Locate the cell with the specified text and output its (x, y) center coordinate. 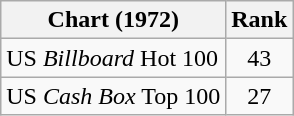
Rank (260, 20)
43 (260, 58)
Chart (1972) (114, 20)
US Billboard Hot 100 (114, 58)
US Cash Box Top 100 (114, 96)
27 (260, 96)
